Find where the given text appears and provide that cell's center as [X, Y] coordinate. 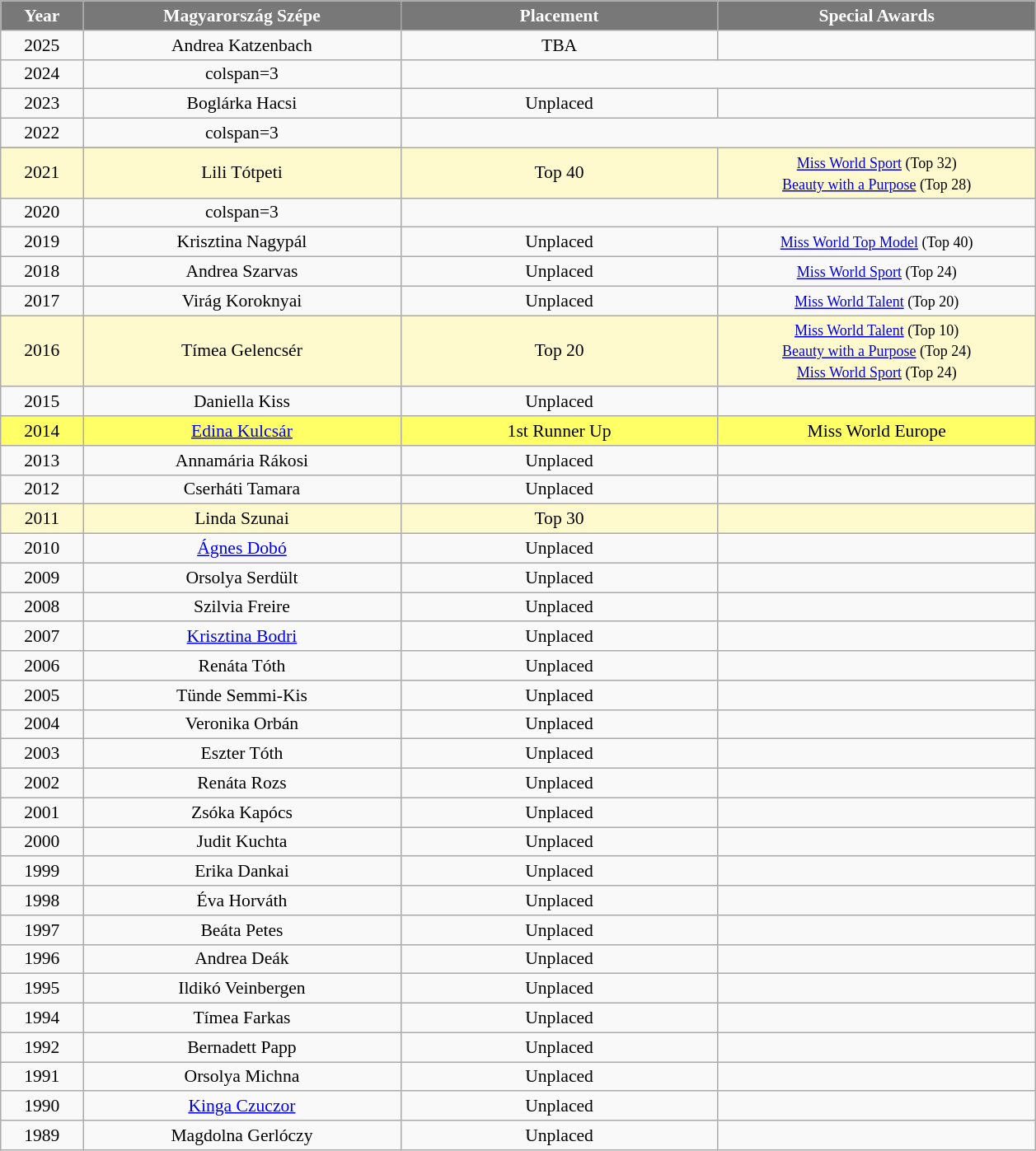
2012 [42, 489]
Renáta Tóth [242, 666]
Erika Dankai [242, 872]
2002 [42, 784]
Annamária Rákosi [242, 461]
Miss World Talent (Top 10)Beauty with a Purpose (Top 24)Miss World Sport (Top 24) [877, 351]
Miss World Talent (Top 20) [877, 301]
2025 [42, 45]
1992 [42, 1047]
Cserháti Tamara [242, 489]
Miss World Sport (Top 24) [877, 272]
1998 [42, 901]
2022 [42, 133]
Magdolna Gerlóczy [242, 1135]
2004 [42, 724]
1989 [42, 1135]
Renáta Rozs [242, 784]
Miss World Europe [877, 431]
2008 [42, 607]
Kinga Czuczor [242, 1107]
Orsolya Michna [242, 1077]
Tünde Semmi-Kis [242, 695]
Boglárka Hacsi [242, 104]
Ildikó Veinbergen [242, 989]
Tímea Farkas [242, 1018]
1999 [42, 872]
Special Awards [877, 16]
TBA [559, 45]
Linda Szunai [242, 519]
Judit Kuchta [242, 842]
2000 [42, 842]
1997 [42, 930]
Ágnes Dobó [242, 549]
1991 [42, 1077]
Szilvia Freire [242, 607]
Krisztina Nagypál [242, 242]
Andrea Deák [242, 959]
2016 [42, 351]
Krisztina Bodri [242, 637]
2006 [42, 666]
Eszter Tóth [242, 754]
2015 [42, 402]
Top 20 [559, 351]
2011 [42, 519]
Miss World Top Model (Top 40) [877, 242]
Veronika Orbán [242, 724]
Magyarország Szépe [242, 16]
Placement [559, 16]
Daniella Kiss [242, 402]
2013 [42, 461]
Edina Kulcsár [242, 431]
1995 [42, 989]
Éva Horváth [242, 901]
2024 [42, 74]
Andrea Szarvas [242, 272]
Top 30 [559, 519]
Lili Tótpeti [242, 173]
Top 40 [559, 173]
Tímea Gelencsér [242, 351]
1996 [42, 959]
Andrea Katzenbach [242, 45]
2023 [42, 104]
Miss World Sport (Top 32)Beauty with a Purpose (Top 28) [877, 173]
2005 [42, 695]
Orsolya Serdült [242, 578]
2018 [42, 272]
Bernadett Papp [242, 1047]
Year [42, 16]
2010 [42, 549]
2001 [42, 812]
2014 [42, 431]
2020 [42, 213]
Beáta Petes [242, 930]
2007 [42, 637]
2019 [42, 242]
2009 [42, 578]
1994 [42, 1018]
2021 [42, 173]
1990 [42, 1107]
Virág Koroknyai [242, 301]
Zsóka Kapócs [242, 812]
2003 [42, 754]
1st Runner Up [559, 431]
2017 [42, 301]
